Capture the cell that displays the provided text and extract its (X, Y) central coordinate. 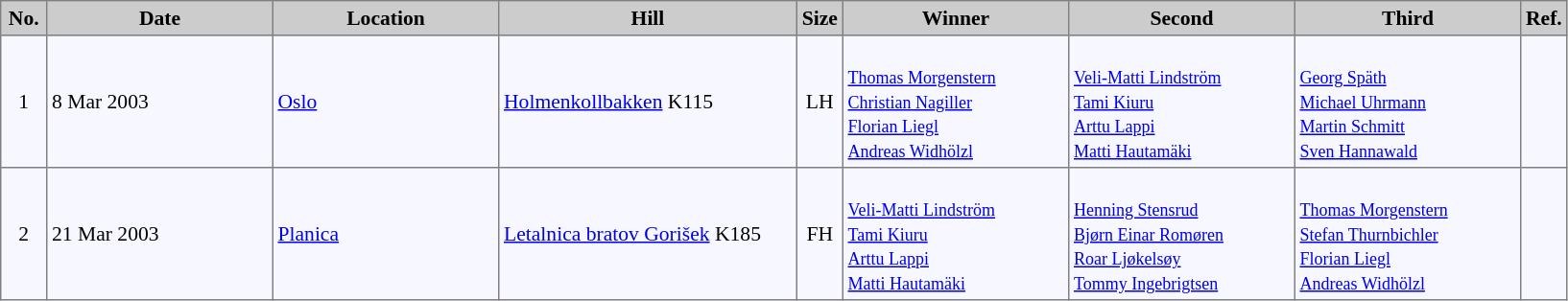
1 (24, 102)
Henning StensrudBjørn Einar RomørenRoar LjøkelsøyTommy Ingebrigtsen (1182, 234)
Thomas MorgensternChristian NagillerFlorian LieglAndreas Widhölzl (956, 102)
Hill (648, 18)
2 (24, 234)
Date (160, 18)
Winner (956, 18)
Third (1408, 18)
Holmenkollbakken K115 (648, 102)
LH (820, 102)
Location (386, 18)
Planica (386, 234)
Ref. (1544, 18)
FH (820, 234)
Second (1182, 18)
Letalnica bratov Gorišek K185 (648, 234)
Thomas MorgensternStefan ThurnbichlerFlorian LieglAndreas Widhölzl (1408, 234)
Oslo (386, 102)
21 Mar 2003 (160, 234)
No. (24, 18)
Size (820, 18)
8 Mar 2003 (160, 102)
Georg SpäthMichael UhrmannMartin SchmittSven Hannawald (1408, 102)
